Scan for the cell matching the given text and deliver its (X, Y) coordinate at center. 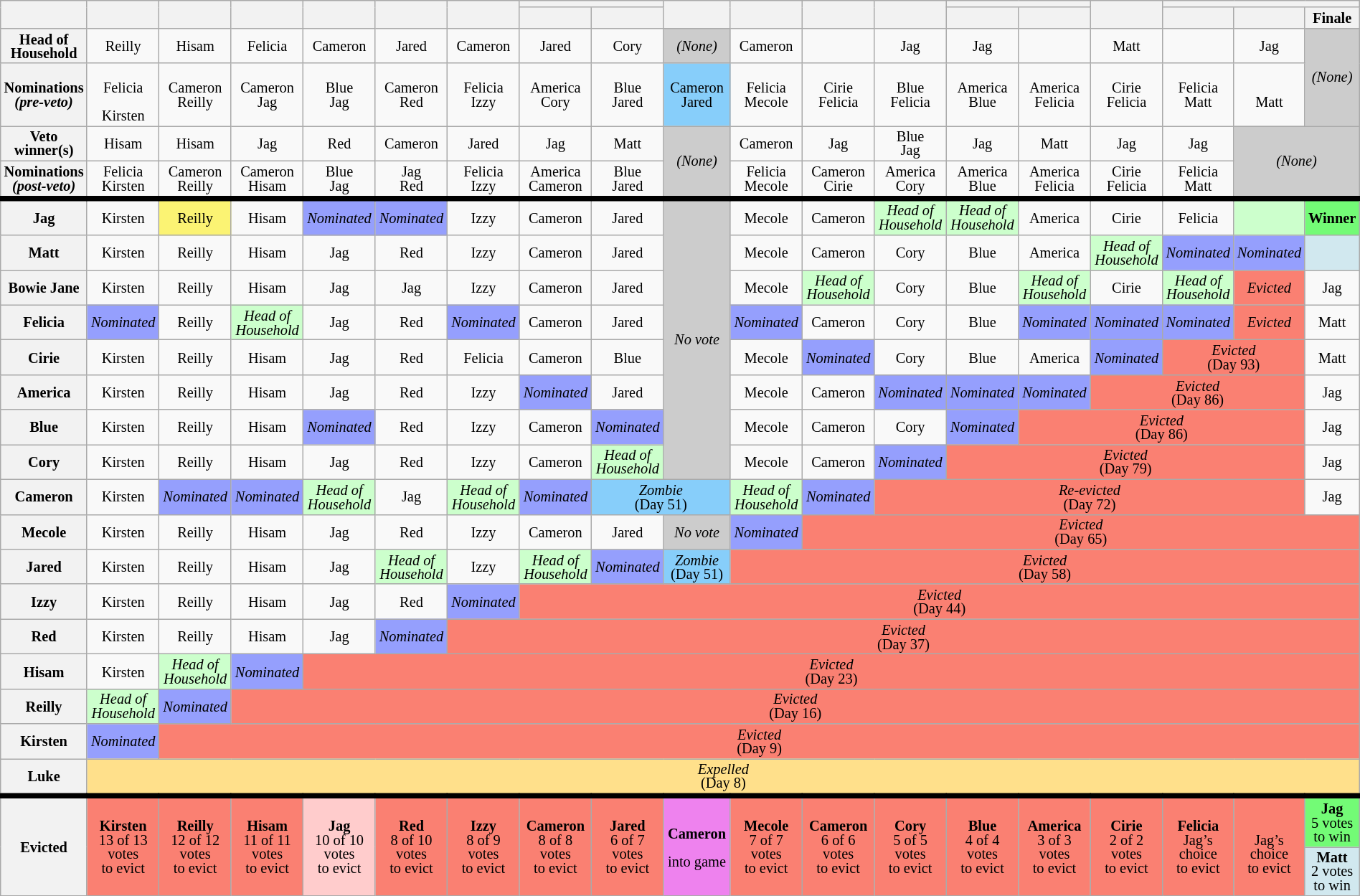
Matt 2 votesto win (1332, 871)
Blue4 of 4votesto evict (982, 845)
Evicted(Day 79) (1125, 462)
CameronJag (267, 95)
Evicted(Day 58) (1044, 567)
Kirsten13 of 13votesto evict (123, 845)
CameronCirie (838, 179)
Mecole7 of 7votesto evict (766, 845)
AmericaBlue (982, 179)
Evicted(Day 93) (1234, 357)
Veto winner(s) (44, 143)
JagRed (411, 179)
BlueFelicia (910, 95)
CameronJared (697, 95)
AmericaCameron (555, 179)
Finale (1332, 17)
Jag10 of 10votesto evict (339, 845)
Jag’schoiceto evict (1270, 845)
Cory5 of 5votesto evict (910, 845)
America Blue (982, 95)
Red8 of 10votesto evict (411, 845)
Luke (44, 777)
Evicted(Day 9) (759, 742)
Cirie2 of 2votesto evict (1126, 845)
Hisam11 of 11votesto evict (267, 845)
Winner (1332, 217)
Jag 5 votesto win (1332, 821)
Nominations(post-veto) (44, 179)
Evicted(Day 16) (795, 706)
Bowie Jane (44, 287)
Cameron8 of 8votesto evict (555, 845)
Evicted(Day 65) (1080, 532)
America3 of 3votesto evict (1054, 845)
FeliciaJag’schoiceto evict (1198, 845)
Cameron6 of 6votesto evict (838, 845)
Cameroninto game (697, 845)
Nominations(pre-veto) (44, 95)
Evicted(Day 23) (831, 671)
Expelled(Day 8) (723, 777)
CameronRed (411, 95)
Izzy8 of 9votesto evict (483, 845)
Jared6 of 7votesto evict (628, 845)
CameronHisam (267, 179)
Evicted(Day 44) (940, 601)
Re-evicted(Day 72) (1090, 496)
Reilly12 of 12votesto evict (195, 845)
Evicted(Day 37) (904, 637)
